Detect which cell encompasses the target text, then output its [X, Y] center coordinate. 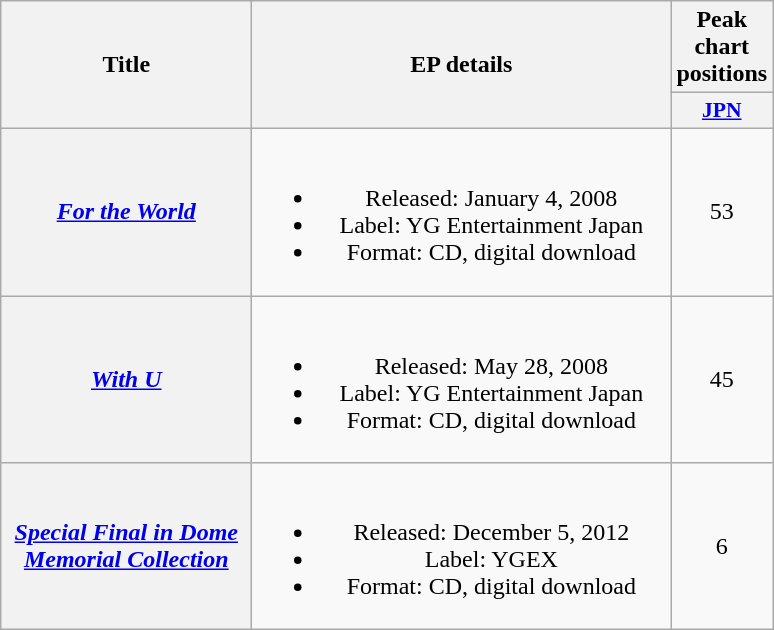
Released: January 4, 2008Label: YG Entertainment JapanFormat: CD, digital download [462, 212]
6 [722, 546]
Released: May 28, 2008Label: YG Entertainment JapanFormat: CD, digital download [462, 380]
Released: December 5, 2012Label: YGEXFormat: CD, digital download [462, 546]
EP details [462, 65]
Special Final in Dome Memorial Collection [126, 546]
45 [722, 380]
JPN [722, 111]
53 [722, 212]
With U [126, 380]
For the World [126, 212]
Peak chart positions [722, 47]
Title [126, 65]
